Find where the given text appears and provide that cell's center as [X, Y] coordinate. 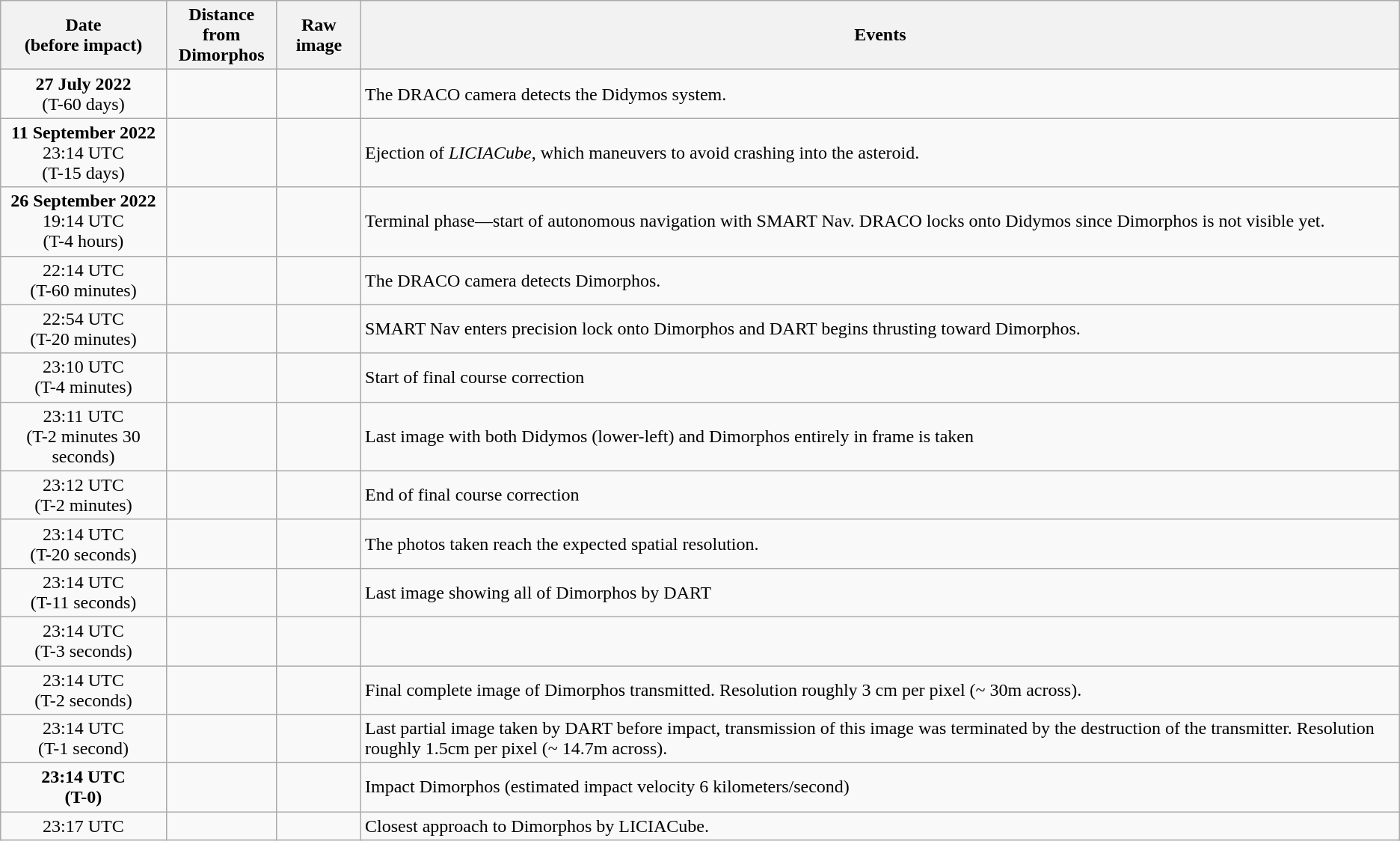
23:14 UTC(T-1 second) [84, 739]
The DRACO camera detects the Didymos system. [881, 94]
22:54 UTC(T-20 minutes) [84, 329]
Distance fromDimorphos [221, 35]
23:14 UTC(T-20 seconds) [84, 543]
End of final course correction [881, 495]
23:10 UTC(T-4 minutes) [84, 377]
Start of final course correction [881, 377]
SMART Nav enters precision lock onto Dimorphos and DART begins thrusting toward Dimorphos. [881, 329]
23:11 UTC(T-2 minutes 30 seconds) [84, 436]
Last image with both Didymos (lower-left) and Dimorphos entirely in frame is taken [881, 436]
Raw image [319, 35]
The DRACO camera detects Dimorphos. [881, 280]
23:14 UTC(T-0) [84, 787]
23:14 UTC(T-2 seconds) [84, 690]
11 September 202223:14 UTC(T-15 days) [84, 153]
23:12 UTC(T-2 minutes) [84, 495]
Impact Dimorphos (estimated impact velocity 6 kilometers/second) [881, 787]
22:14 UTC(T-60 minutes) [84, 280]
27 July 2022(T-60 days) [84, 94]
Terminal phase—start of autonomous navigation with SMART Nav. DRACO locks onto Didymos since Dimorphos is not visible yet. [881, 221]
Ejection of LICIACube, which maneuvers to avoid crashing into the asteroid. [881, 153]
23:17 UTC [84, 826]
23:14 UTC(T-11 seconds) [84, 593]
26 September 202219:14 UTC(T-4 hours) [84, 221]
Date(before impact) [84, 35]
23:14 UTC(T-3 seconds) [84, 640]
Closest approach to Dimorphos by LICIACube. [881, 826]
Events [881, 35]
The photos taken reach the expected spatial resolution. [881, 543]
Final complete image of Dimorphos transmitted. Resolution roughly 3 cm per pixel (~ 30m across). [881, 690]
Last image showing all of Dimorphos by DART [881, 593]
